Return [x, y] of the center of cell containing provided text 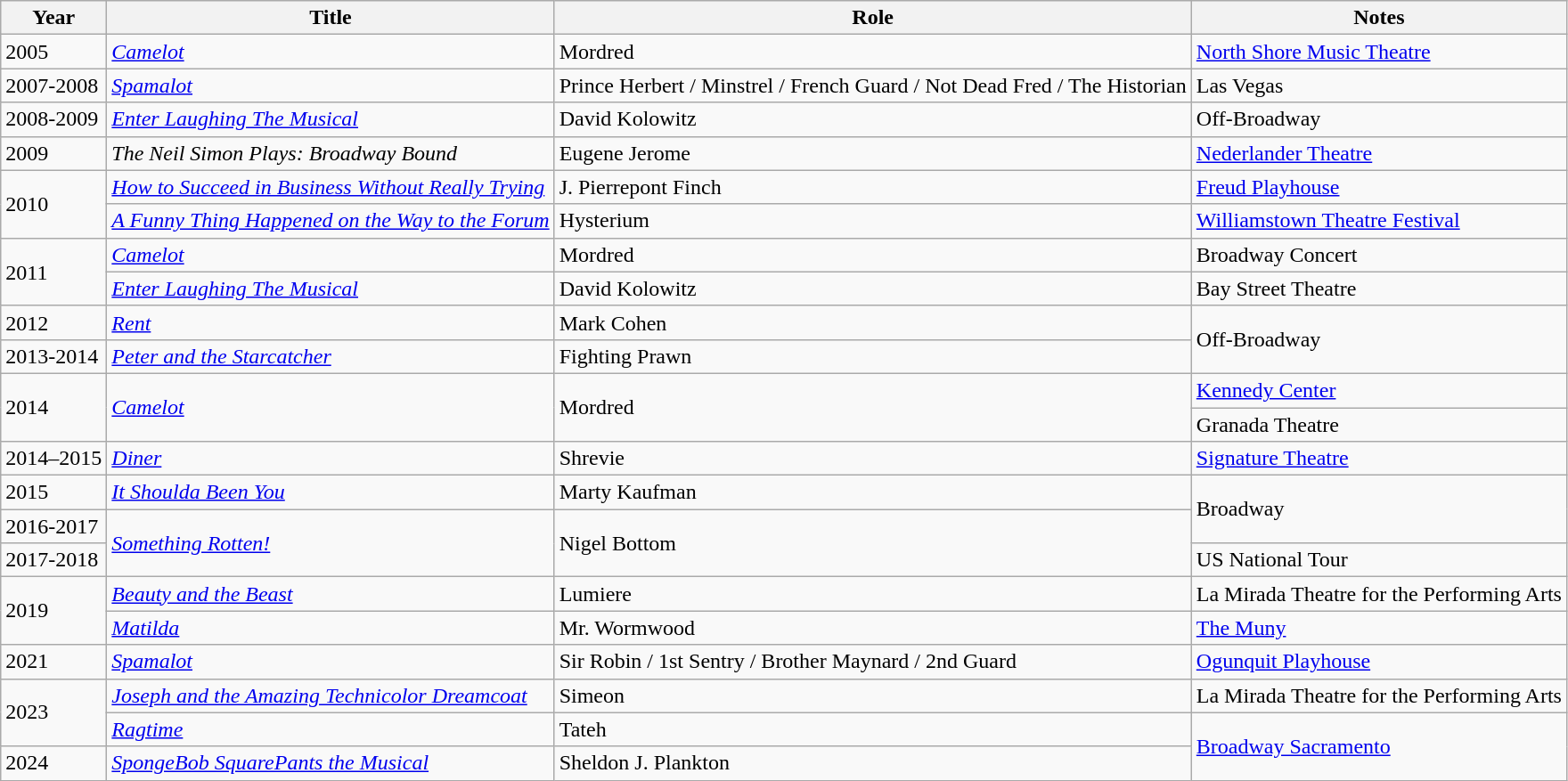
Peter and the Starcatcher [331, 356]
Nederlander Theatre [1379, 153]
2024 [53, 763]
It Shoulda Been You [331, 492]
Sir Robin / 1st Sentry / Brother Maynard / 2nd Guard [873, 662]
Ragtime [331, 729]
Beauty and the Beast [331, 594]
Prince Herbert / Minstrel / French Guard / Not Dead Fred / The Historian [873, 85]
Mr. Wormwood [873, 628]
2015 [53, 492]
2021 [53, 662]
Freud Playhouse [1379, 187]
Role [873, 18]
A Funny Thing Happened on the Way to the Forum [331, 221]
Ogunquit Playhouse [1379, 662]
Las Vegas [1379, 85]
Marty Kaufman [873, 492]
2005 [53, 52]
Joseph and the Amazing Technicolor Dreamcoat [331, 696]
Matilda [331, 628]
Broadway Sacramento [1379, 746]
How to Succeed in Business Without Really Trying [331, 187]
Year [53, 18]
Broadway Concert [1379, 255]
Diner [331, 459]
2007-2008 [53, 85]
Something Rotten! [331, 543]
J. Pierrepont Finch [873, 187]
2014–2015 [53, 459]
Title [331, 18]
2016-2017 [53, 526]
Bay Street Theatre [1379, 289]
Simeon [873, 696]
2009 [53, 153]
Eugene Jerome [873, 153]
Williamstown Theatre Festival [1379, 221]
2012 [53, 322]
Broadway [1379, 509]
Nigel Bottom [873, 543]
Kennedy Center [1379, 390]
Shrevie [873, 459]
Granada Theatre [1379, 425]
Lumiere [873, 594]
2011 [53, 272]
2013-2014 [53, 356]
Rent [331, 322]
Tateh [873, 729]
Mark Cohen [873, 322]
2014 [53, 407]
2010 [53, 204]
Notes [1379, 18]
2023 [53, 712]
SpongeBob SquarePants the Musical [331, 763]
The Muny [1379, 628]
US National Tour [1379, 560]
Sheldon J. Plankton [873, 763]
North Shore Music Theatre [1379, 52]
Signature Theatre [1379, 459]
Hysterium [873, 221]
The Neil Simon Plays: Broadway Bound [331, 153]
2019 [53, 611]
2008-2009 [53, 119]
2017-2018 [53, 560]
Fighting Prawn [873, 356]
